Search for the cell housing the specified text and yield its [X, Y] center coordinate. 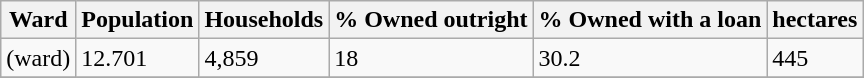
Households [264, 20]
hectares [815, 20]
(ward) [38, 58]
4,859 [264, 58]
% Owned outright [431, 20]
% Owned with a loan [650, 20]
Ward [38, 20]
Population [138, 20]
445 [815, 58]
18 [431, 58]
12.701 [138, 58]
30.2 [650, 58]
